Detect which cell encompasses the target text, then output its (X, Y) center coordinate. 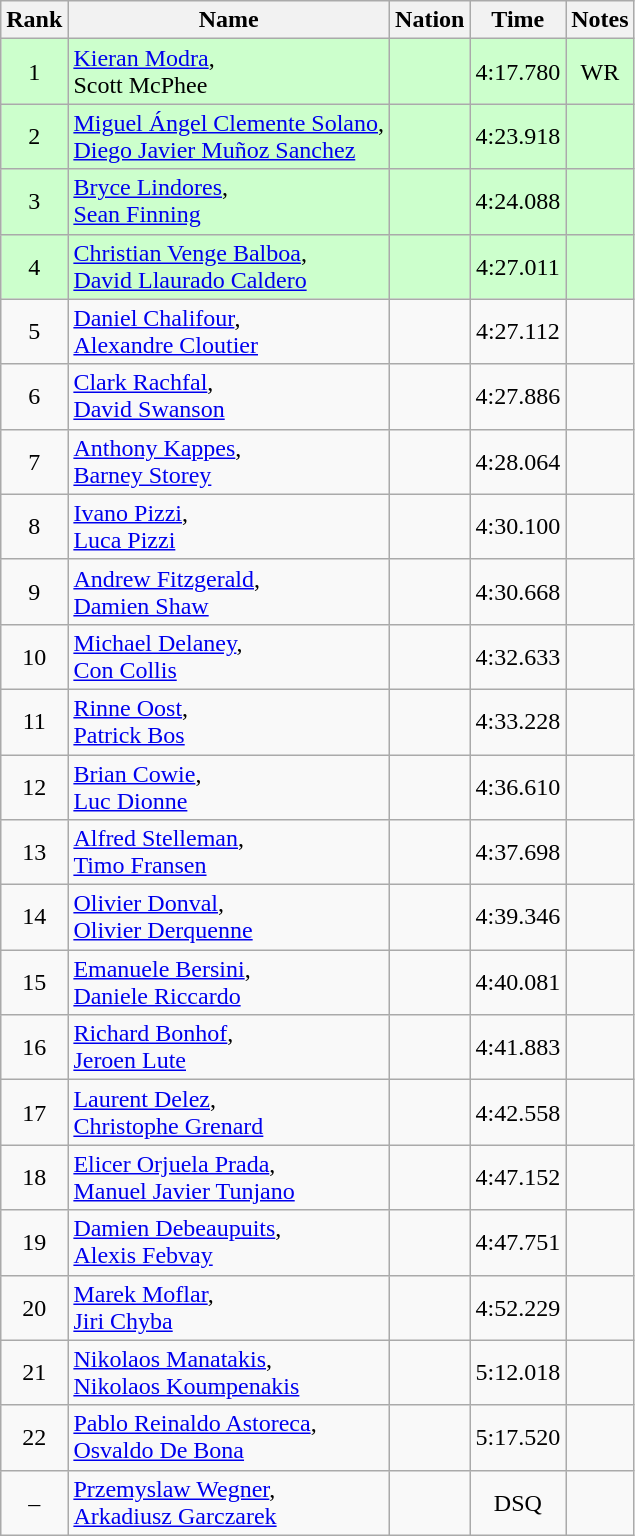
14 (34, 918)
4:24.088 (518, 202)
19 (34, 1242)
– (34, 1502)
Richard Bonhof,Jeroen Lute (229, 1048)
3 (34, 202)
17 (34, 1112)
Bryce Lindores,Sean Finning (229, 202)
18 (34, 1178)
Damien Debeaupuits,Alexis Febvay (229, 1242)
Clark Rachfal,David Swanson (229, 396)
4 (34, 266)
Nikolaos Manatakis,Nikolaos Koumpenakis (229, 1372)
Przemyslaw Wegner,Arkadiusz Garczarek (229, 1502)
4:47.152 (518, 1178)
11 (34, 722)
7 (34, 462)
Rinne Oost,Patrick Bos (229, 722)
10 (34, 656)
4:27.011 (518, 266)
2 (34, 136)
4:40.081 (518, 982)
DSQ (518, 1502)
9 (34, 592)
Alfred Stelleman,Timo Fransen (229, 852)
4:23.918 (518, 136)
4:42.558 (518, 1112)
Rank (34, 20)
12 (34, 786)
22 (34, 1438)
Time (518, 20)
Pablo Reinaldo Astoreca,Osvaldo De Bona (229, 1438)
4:27.112 (518, 332)
1 (34, 72)
4:37.698 (518, 852)
13 (34, 852)
Andrew Fitzgerald,Damien Shaw (229, 592)
Anthony Kappes,Barney Storey (229, 462)
4:52.229 (518, 1308)
5:12.018 (518, 1372)
4:39.346 (518, 918)
Kieran Modra,Scott McPhee (229, 72)
Notes (600, 20)
4:17.780 (518, 72)
4:30.100 (518, 526)
Elicer Orjuela Prada,Manuel Javier Tunjano (229, 1178)
4:36.610 (518, 786)
4:47.751 (518, 1242)
4:30.668 (518, 592)
4:27.886 (518, 396)
16 (34, 1048)
Name (229, 20)
5:17.520 (518, 1438)
Michael Delaney,Con Collis (229, 656)
21 (34, 1372)
6 (34, 396)
15 (34, 982)
4:33.228 (518, 722)
Miguel Ángel Clemente Solano,Diego Javier Muñoz Sanchez (229, 136)
Brian Cowie,Luc Dionne (229, 786)
Nation (430, 20)
20 (34, 1308)
Emanuele Bersini,Daniele Riccardo (229, 982)
Olivier Donval,Olivier Derquenne (229, 918)
Laurent Delez,Christophe Grenard (229, 1112)
8 (34, 526)
Ivano Pizzi,Luca Pizzi (229, 526)
4:41.883 (518, 1048)
WR (600, 72)
Daniel Chalifour,Alexandre Cloutier (229, 332)
4:28.064 (518, 462)
Christian Venge Balboa,David Llaurado Caldero (229, 266)
5 (34, 332)
4:32.633 (518, 656)
Marek Moflar,Jiri Chyba (229, 1308)
